Detect which cell encompasses the target text, then output its [x, y] center coordinate. 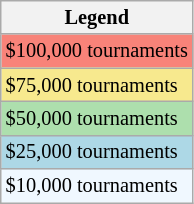
$10,000 tournaments [97, 186]
$50,000 tournaments [97, 118]
$25,000 tournaments [97, 152]
$75,000 tournaments [97, 85]
$100,000 tournaments [97, 51]
Legend [97, 17]
